For the text-containing cell, return its midpoint in [x, y] coordinate format. 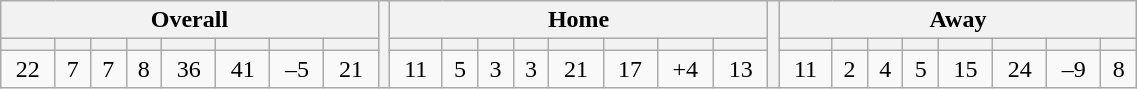
24 [1020, 69]
Home [578, 20]
15 [966, 69]
–9 [1074, 69]
+4 [686, 69]
–5 [297, 69]
13 [741, 69]
4 [885, 69]
22 [28, 69]
Overall [190, 20]
2 [850, 69]
36 [189, 69]
41 [243, 69]
Away [958, 20]
17 [630, 69]
